Provide the [x, y] coordinate of the cell's center where the given text is located.  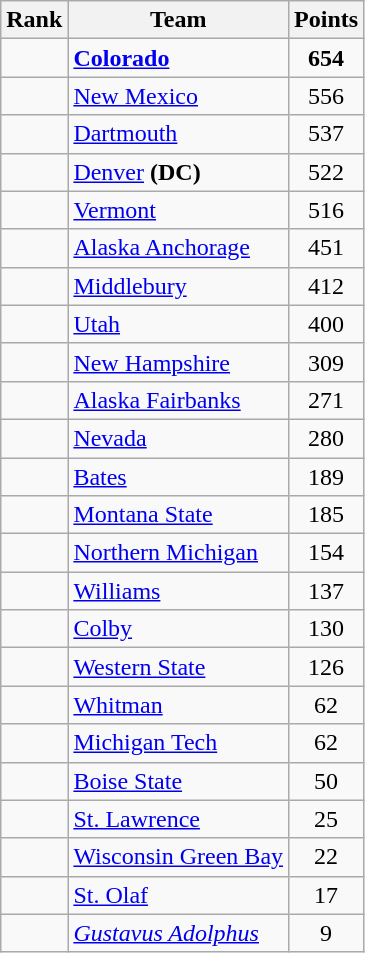
Colby [178, 629]
Montana State [178, 515]
Utah [178, 324]
271 [326, 400]
154 [326, 553]
St. Olaf [178, 895]
Alaska Anchorage [178, 248]
130 [326, 629]
516 [326, 210]
Vermont [178, 210]
522 [326, 172]
Nevada [178, 438]
Gustavus Adolphus [178, 933]
25 [326, 819]
50 [326, 781]
654 [326, 58]
309 [326, 362]
400 [326, 324]
451 [326, 248]
537 [326, 134]
Whitman [178, 705]
New Mexico [178, 96]
Wisconsin Green Bay [178, 857]
Team [178, 20]
Colorado [178, 58]
Northern Michigan [178, 553]
Rank [34, 20]
Williams [178, 591]
St. Lawrence [178, 819]
280 [326, 438]
17 [326, 895]
Bates [178, 477]
Alaska Fairbanks [178, 400]
New Hampshire [178, 362]
189 [326, 477]
185 [326, 515]
126 [326, 667]
Boise State [178, 781]
Western State [178, 667]
Points [326, 20]
9 [326, 933]
Dartmouth [178, 134]
Michigan Tech [178, 743]
137 [326, 591]
556 [326, 96]
22 [326, 857]
Middlebury [178, 286]
412 [326, 286]
Denver (DC) [178, 172]
